Scan for the cell matching the given text and deliver its (x, y) coordinate at center. 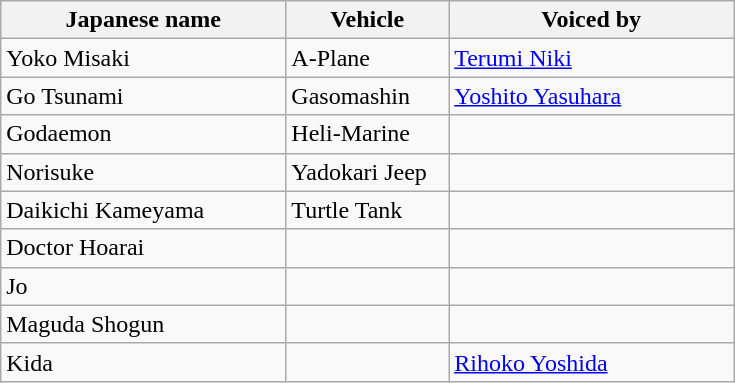
Yadokari Jeep (368, 172)
Yoshito Yasuhara (592, 96)
Vehicle (368, 20)
Norisuke (144, 172)
Heli-Marine (368, 134)
Turtle Tank (368, 210)
Rihoko Yoshida (592, 362)
Gasomashin (368, 96)
Doctor Hoarai (144, 248)
Japanese name (144, 20)
Go Tsunami (144, 96)
Terumi Niki (592, 58)
Kida (144, 362)
A-Plane (368, 58)
Maguda Shogun (144, 324)
Godaemon (144, 134)
Jo (144, 286)
Daikichi Kameyama (144, 210)
Voiced by (592, 20)
Yoko Misaki (144, 58)
